Scan for the cell matching the given text and deliver its (x, y) coordinate at center. 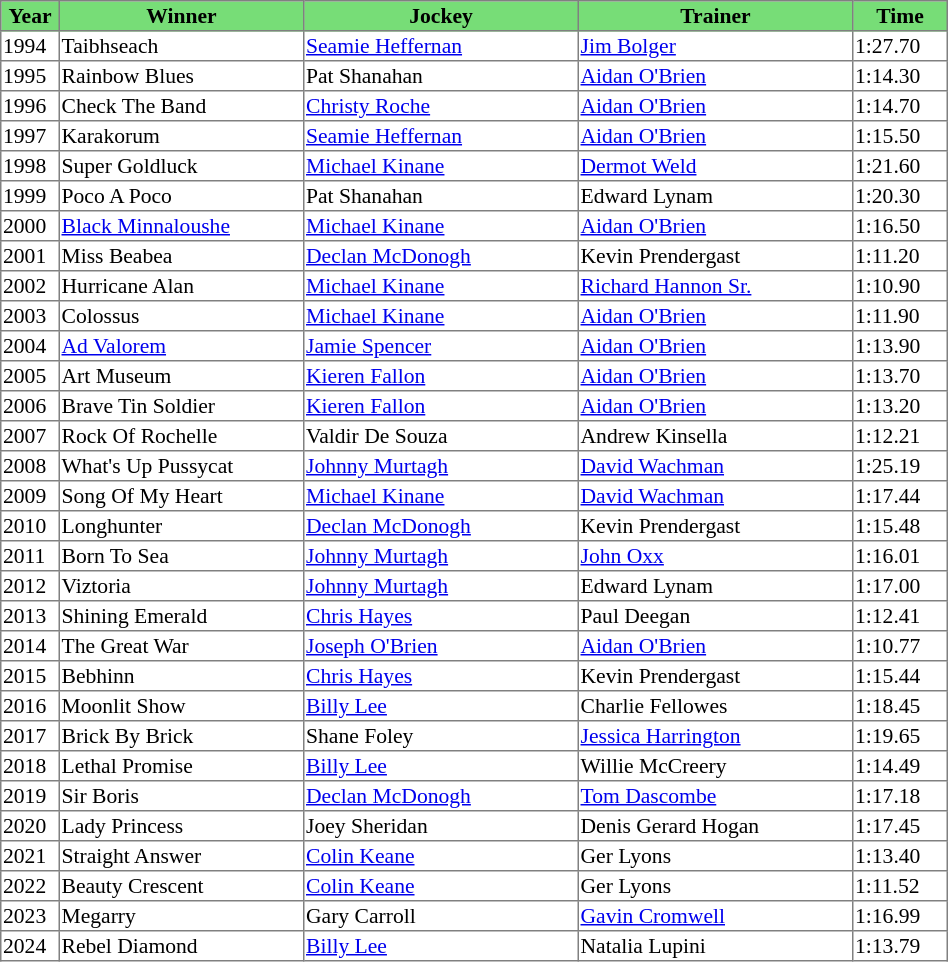
2001 (30, 256)
1:27.70 (900, 46)
Rebel Diamond (181, 946)
Rock Of Rochelle (181, 436)
Denis Gerard Hogan (715, 826)
Joseph O'Brien (441, 646)
Year (30, 16)
Miss Beabea (181, 256)
Poco A Poco (181, 196)
1:19.65 (900, 736)
Dermot Weld (715, 166)
2011 (30, 556)
1:11.90 (900, 316)
1:15.48 (900, 526)
2017 (30, 736)
1:16.01 (900, 556)
1996 (30, 106)
Lady Princess (181, 826)
Christy Roche (441, 106)
2007 (30, 436)
2009 (30, 496)
Song Of My Heart (181, 496)
Super Goldluck (181, 166)
1:17.18 (900, 796)
Straight Answer (181, 856)
Jamie Spencer (441, 346)
2020 (30, 826)
1:15.44 (900, 676)
2004 (30, 346)
Andrew Kinsella (715, 436)
Lethal Promise (181, 766)
2000 (30, 226)
Jessica Harrington (715, 736)
1:10.77 (900, 646)
Colossus (181, 316)
1:16.99 (900, 916)
1997 (30, 136)
Art Museum (181, 376)
1994 (30, 46)
Natalia Lupini (715, 946)
1:13.20 (900, 406)
2008 (30, 466)
1:21.60 (900, 166)
Jim Bolger (715, 46)
Sir Boris (181, 796)
2019 (30, 796)
1:11.20 (900, 256)
Gary Carroll (441, 916)
2018 (30, 766)
2013 (30, 616)
Shining Emerald (181, 616)
Winner (181, 16)
Hurricane Alan (181, 286)
1:17.45 (900, 826)
1:18.45 (900, 706)
John Oxx (715, 556)
Shane Foley (441, 736)
Ad Valorem (181, 346)
Paul Deegan (715, 616)
What's Up Pussycat (181, 466)
1:14.49 (900, 766)
2015 (30, 676)
2005 (30, 376)
Brick By Brick (181, 736)
1995 (30, 76)
1:15.50 (900, 136)
Time (900, 16)
1:13.40 (900, 856)
Taibhseach (181, 46)
Viztoria (181, 586)
1:10.90 (900, 286)
Black Minnaloushe (181, 226)
Moonlit Show (181, 706)
1:11.52 (900, 886)
Gavin Cromwell (715, 916)
1:13.79 (900, 946)
2016 (30, 706)
1999 (30, 196)
Richard Hannon Sr. (715, 286)
Joey Sheridan (441, 826)
The Great War (181, 646)
Charlie Fellowes (715, 706)
Jockey (441, 16)
Bebhinn (181, 676)
Beauty Crescent (181, 886)
Karakorum (181, 136)
2010 (30, 526)
1:17.44 (900, 496)
2012 (30, 586)
Born To Sea (181, 556)
2002 (30, 286)
2014 (30, 646)
1:14.30 (900, 76)
Trainer (715, 16)
2022 (30, 886)
Brave Tin Soldier (181, 406)
Longhunter (181, 526)
Tom Dascombe (715, 796)
1:20.30 (900, 196)
Megarry (181, 916)
1:13.90 (900, 346)
1:14.70 (900, 106)
1998 (30, 166)
1:12.21 (900, 436)
2023 (30, 916)
2024 (30, 946)
1:13.70 (900, 376)
1:12.41 (900, 616)
1:25.19 (900, 466)
2003 (30, 316)
Valdir De Souza (441, 436)
1:17.00 (900, 586)
2006 (30, 406)
Rainbow Blues (181, 76)
2021 (30, 856)
Check The Band (181, 106)
Willie McCreery (715, 766)
1:16.50 (900, 226)
